Pinpoint the cell where the given text exists, returning its (X, Y) midpoint coordinate. 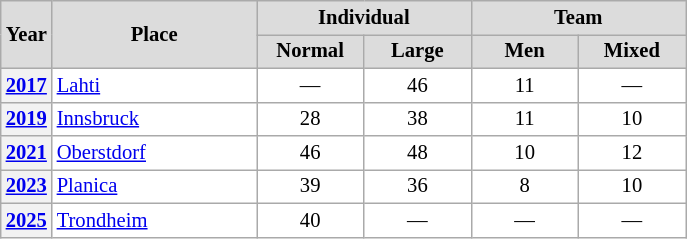
Mixed (632, 51)
40 (310, 220)
8 (524, 186)
Individual (363, 17)
Normal (310, 51)
Men (524, 51)
Team (578, 17)
2025 (26, 220)
Planica (154, 186)
Trondheim (154, 220)
Large (418, 51)
Year (26, 34)
Lahti (154, 85)
28 (310, 119)
2017 (26, 85)
48 (418, 153)
Innsbruck (154, 119)
2023 (26, 186)
12 (632, 153)
39 (310, 186)
38 (418, 119)
36 (418, 186)
2019 (26, 119)
Oberstdorf (154, 153)
2021 (26, 153)
Place (154, 34)
